Identify which cell holds the provided text, then report its (X, Y) central coordinate. 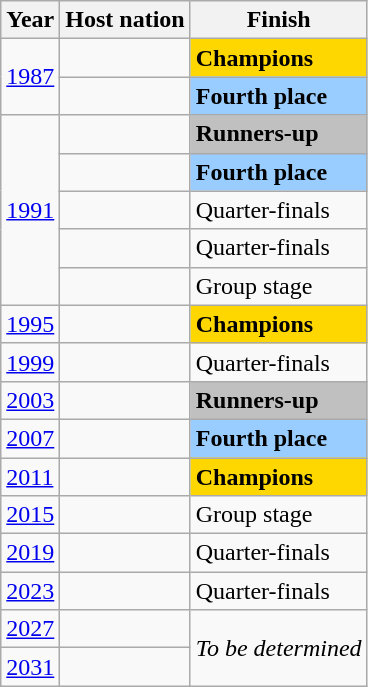
2015 (30, 515)
2027 (30, 629)
Finish (278, 20)
2003 (30, 400)
1991 (30, 210)
1995 (30, 324)
1999 (30, 362)
2023 (30, 591)
Year (30, 20)
To be determined (278, 648)
2007 (30, 438)
1987 (30, 77)
Host nation (125, 20)
2011 (30, 477)
2031 (30, 667)
2019 (30, 553)
